Search for the cell housing the specified text and yield its [X, Y] center coordinate. 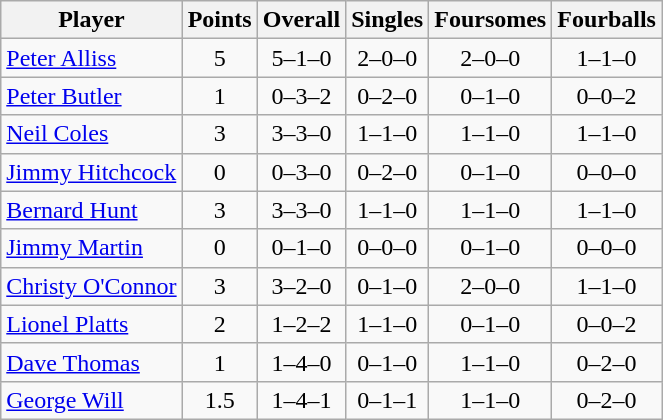
Fourballs [607, 20]
0–1–1 [388, 400]
5–1–0 [301, 58]
1–4–0 [301, 362]
2 [220, 324]
Jimmy Hitchcock [92, 172]
George Will [92, 400]
0–3–0 [301, 172]
Jimmy Martin [92, 248]
Christy O'Connor [92, 286]
0–3–2 [301, 96]
1–4–1 [301, 400]
Peter Butler [92, 96]
Dave Thomas [92, 362]
Neil Coles [92, 134]
5 [220, 58]
Singles [388, 20]
Peter Alliss [92, 58]
Overall [301, 20]
3–2–0 [301, 286]
1.5 [220, 400]
1–2–2 [301, 324]
Points [220, 20]
Player [92, 20]
Foursomes [490, 20]
Lionel Platts [92, 324]
Bernard Hunt [92, 210]
